Pinpoint the cell where the given text exists, returning its [x, y] midpoint coordinate. 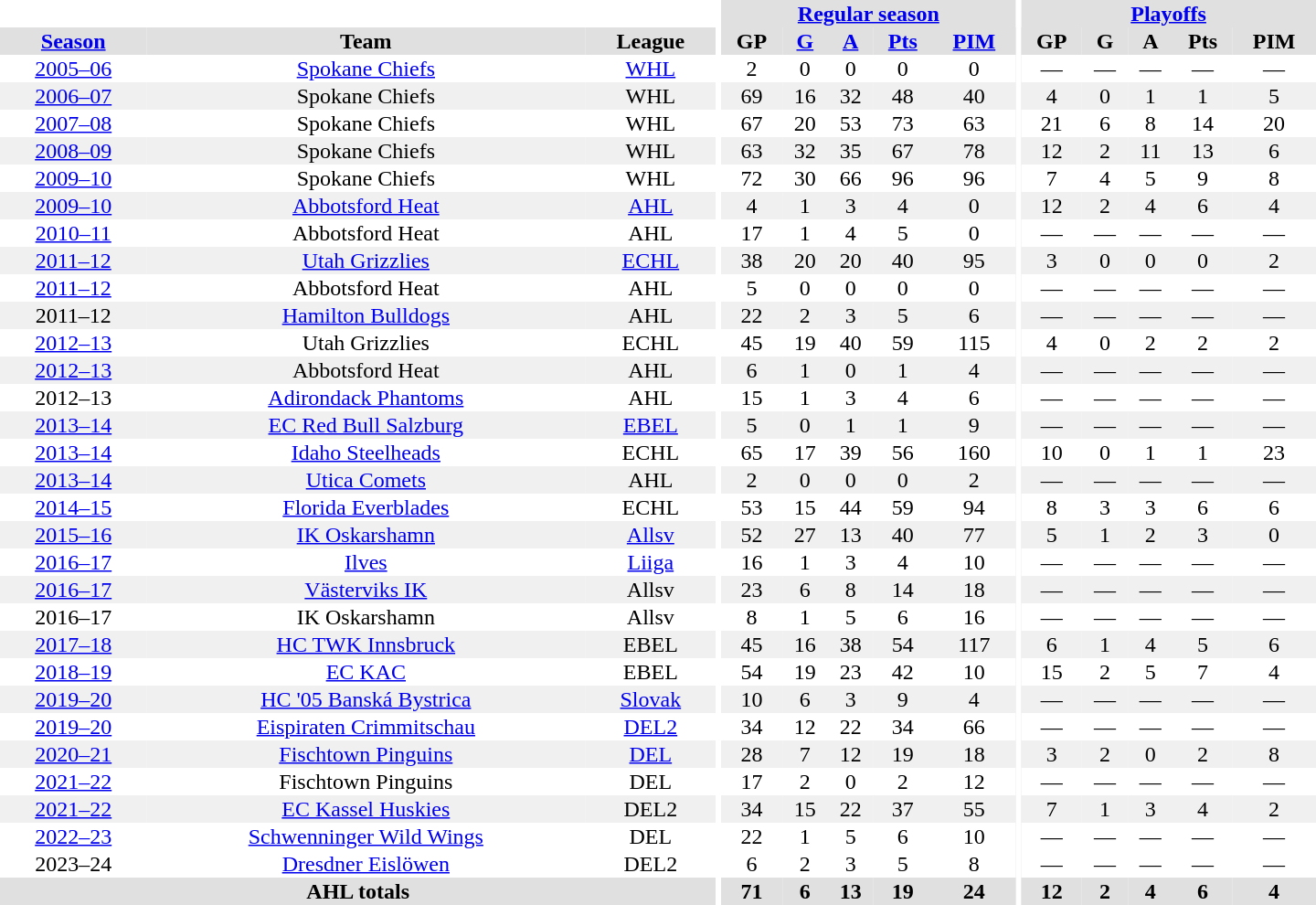
95 [974, 261]
HC '05 Banská Bystrica [366, 699]
72 [751, 178]
EC Kassel Huskies [366, 809]
2008–09 [73, 151]
37 [903, 809]
2005–06 [73, 69]
EC KAC [366, 672]
Utica Comets [366, 480]
2010–11 [73, 233]
Playoffs [1168, 14]
27 [805, 535]
24 [974, 891]
65 [751, 452]
Season [73, 41]
160 [974, 452]
HC TWK Innsbruck [366, 644]
Florida Everblades [366, 507]
Team [366, 41]
2020–21 [73, 754]
30 [805, 178]
AHL totals [358, 891]
48 [903, 96]
69 [751, 96]
Västerviks IK [366, 590]
EC Red Bull Salzburg [366, 425]
78 [974, 151]
2017–18 [73, 644]
Regular season [868, 14]
52 [751, 535]
Slovak [651, 699]
Hamilton Bulldogs [366, 315]
39 [851, 452]
2022–23 [73, 836]
Eispiraten Crimmitschau [366, 727]
Idaho Steelheads [366, 452]
56 [903, 452]
73 [903, 123]
Schwenninger Wild Wings [366, 836]
42 [903, 672]
115 [974, 343]
2023–24 [73, 864]
28 [751, 754]
94 [974, 507]
2018–19 [73, 672]
44 [851, 507]
Liiga [651, 562]
71 [751, 891]
11 [1151, 151]
55 [974, 809]
2006–07 [73, 96]
21 [1051, 123]
Ilves [366, 562]
2007–08 [73, 123]
League [651, 41]
2015–16 [73, 535]
2014–15 [73, 507]
77 [974, 535]
35 [851, 151]
117 [974, 644]
Dresdner Eislöwen [366, 864]
Adirondack Phantoms [366, 398]
